Scan for the cell matching the given text and deliver its (X, Y) coordinate at center. 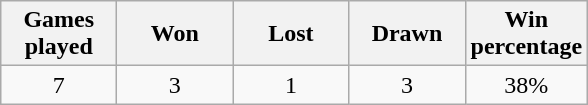
Lost (291, 34)
7 (59, 85)
38% (526, 85)
Games played (59, 34)
Drawn (407, 34)
Win percentage (526, 34)
Won (175, 34)
1 (291, 85)
